Output the (X, Y) coordinate of the center of the cell containing the given text.  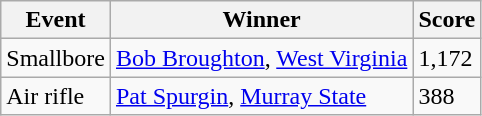
Score (447, 20)
Bob Broughton, West Virginia (261, 58)
388 (447, 96)
Smallbore (56, 58)
Event (56, 20)
1,172 (447, 58)
Winner (261, 20)
Air rifle (56, 96)
Pat Spurgin, Murray State (261, 96)
